Identify which cell holds the provided text, then report its [X, Y] central coordinate. 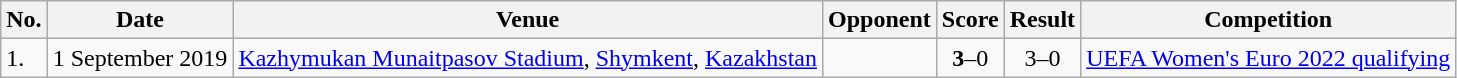
Opponent [879, 20]
Result [1042, 20]
Date [140, 20]
No. [24, 20]
1. [24, 58]
Score [970, 20]
Venue [528, 20]
Kazhymukan Munaitpasov Stadium, Shymkent, Kazakhstan [528, 58]
UEFA Women's Euro 2022 qualifying [1268, 58]
1 September 2019 [140, 58]
Competition [1268, 20]
